Capture the cell that displays the provided text and extract its [X, Y] central coordinate. 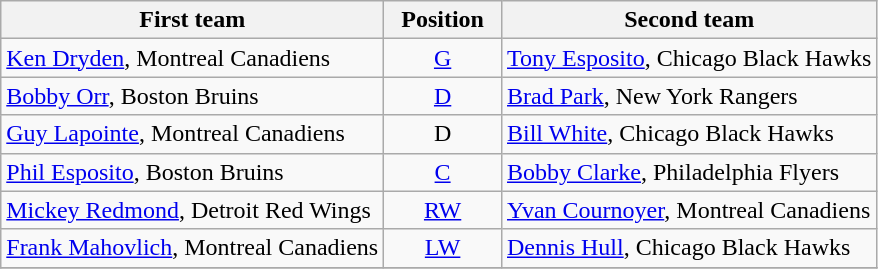
Tony Esposito, Chicago Black Hawks [688, 58]
Phil Esposito, Boston Bruins [192, 172]
G [443, 58]
LW [443, 248]
RW [443, 210]
Brad Park, New York Rangers [688, 96]
First team [192, 20]
Guy Lapointe, Montreal Canadiens [192, 134]
Position [443, 20]
Frank Mahovlich, Montreal Canadiens [192, 248]
Second team [688, 20]
Mickey Redmond, Detroit Red Wings [192, 210]
Bill White, Chicago Black Hawks [688, 134]
Bobby Clarke, Philadelphia Flyers [688, 172]
Dennis Hull, Chicago Black Hawks [688, 248]
Bobby Orr, Boston Bruins [192, 96]
C [443, 172]
Ken Dryden, Montreal Canadiens [192, 58]
Yvan Cournoyer, Montreal Canadiens [688, 210]
